Scan for the cell matching the given text and deliver its [X, Y] coordinate at center. 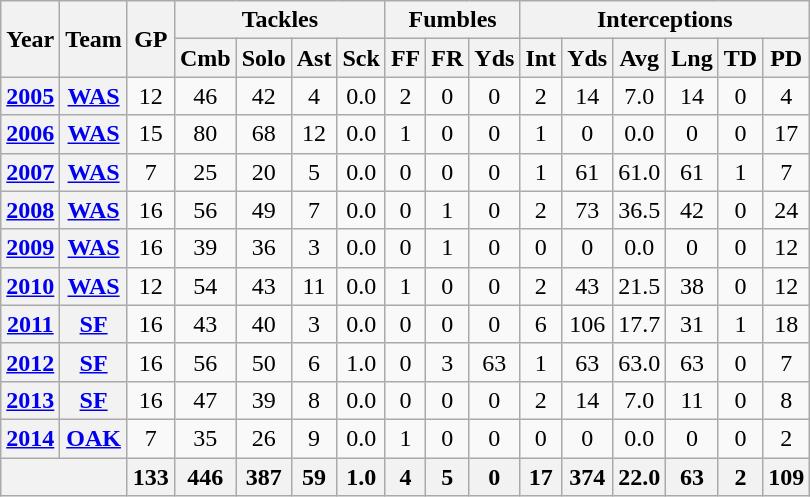
25 [205, 172]
2011 [30, 324]
OAK [94, 438]
Cmb [205, 58]
61.0 [640, 172]
68 [264, 134]
2008 [30, 210]
26 [264, 438]
387 [264, 477]
36.5 [640, 210]
Interceptions [665, 20]
Solo [264, 58]
54 [205, 286]
GP [150, 39]
Avg [640, 58]
47 [205, 400]
9 [314, 438]
17.7 [640, 324]
20 [264, 172]
49 [264, 210]
Year [30, 39]
2010 [30, 286]
2005 [30, 96]
59 [314, 477]
38 [692, 286]
46 [205, 96]
Ast [314, 58]
Lng [692, 58]
63.0 [640, 362]
374 [588, 477]
22.0 [640, 477]
2012 [30, 362]
Team [94, 39]
Tackles [280, 20]
2014 [30, 438]
2009 [30, 248]
31 [692, 324]
Fumbles [452, 20]
FF [405, 58]
446 [205, 477]
2007 [30, 172]
73 [588, 210]
24 [786, 210]
133 [150, 477]
FR [448, 58]
36 [264, 248]
2013 [30, 400]
109 [786, 477]
PD [786, 58]
50 [264, 362]
18 [786, 324]
TD [740, 58]
21.5 [640, 286]
106 [588, 324]
80 [205, 134]
35 [205, 438]
2006 [30, 134]
Sck [361, 58]
15 [150, 134]
40 [264, 324]
Int [541, 58]
